Find where the given text appears and provide that cell's center as [x, y] coordinate. 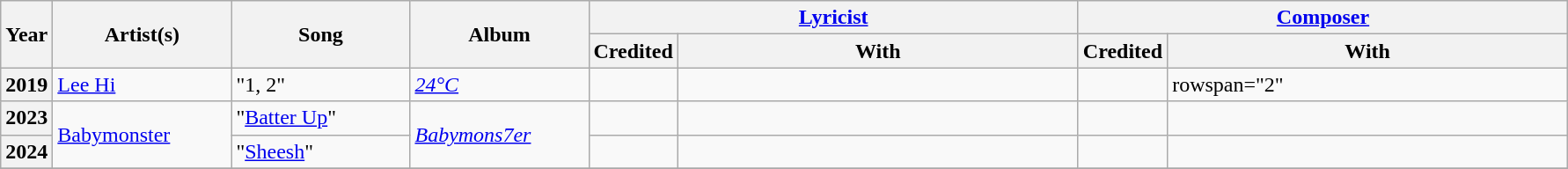
Lee Hi [143, 84]
2023 [26, 118]
"1, 2" [320, 84]
Composer [1323, 18]
Album [500, 34]
Babymonster [143, 135]
Artist(s) [143, 34]
Song [320, 34]
rowspan="2" [1367, 84]
Babymons7er [500, 135]
Year [26, 34]
"Sheesh" [320, 151]
"Batter Up" [320, 118]
Lyricist [833, 18]
24°C [500, 84]
2019 [26, 84]
2024 [26, 151]
